Detect which cell encompasses the target text, then output its (X, Y) center coordinate. 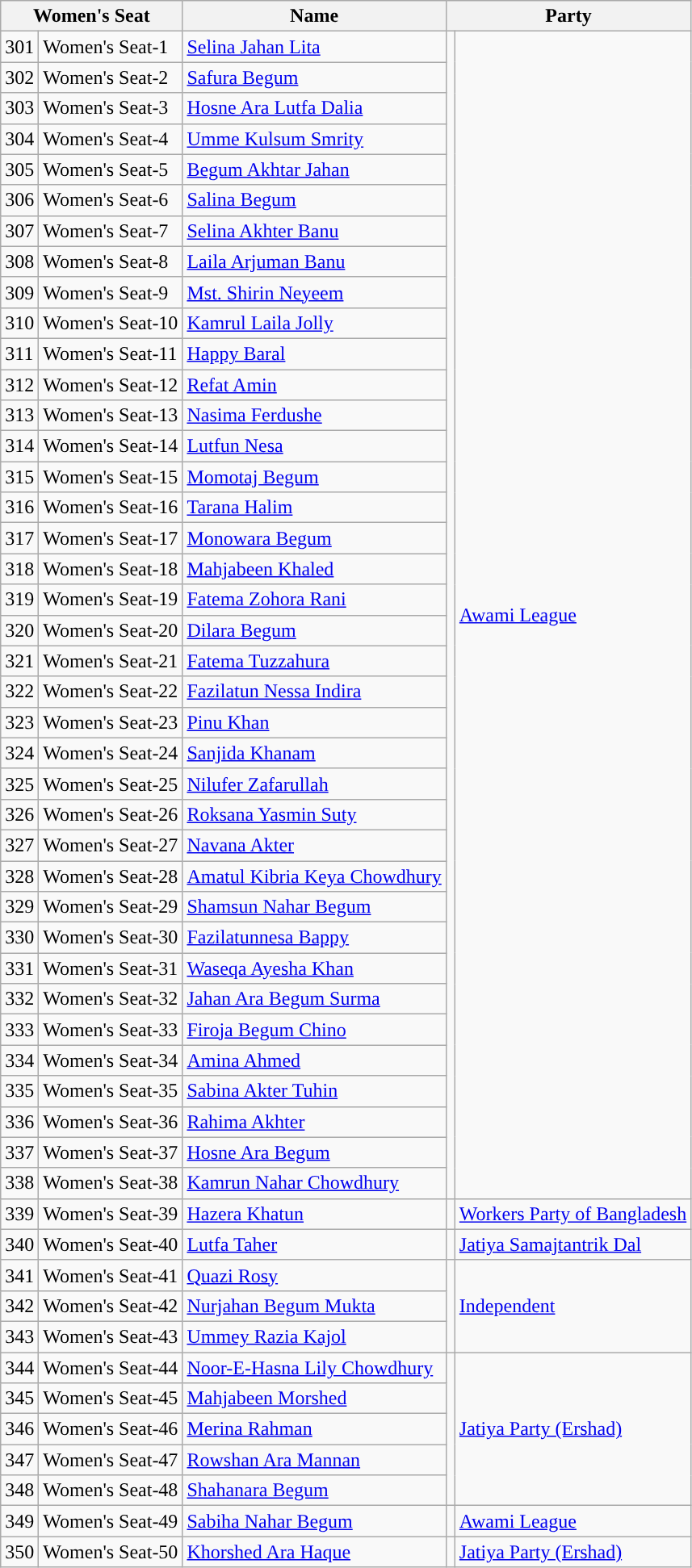
Ummey Razia Kajol (314, 1336)
Shamsun Nahar Begum (314, 907)
312 (19, 385)
Women's Seat-40 (111, 1244)
334 (19, 1060)
Khorshed Ara Haque (314, 1552)
346 (19, 1429)
Nurjahan Begum Mukta (314, 1306)
Mst. Shirin Neyeem (314, 292)
303 (19, 108)
Women's Seat-28 (111, 876)
Women's Seat-37 (111, 1152)
Women's Seat-38 (111, 1183)
Safura Begum (314, 77)
333 (19, 1030)
Women's Seat-11 (111, 353)
320 (19, 630)
Roksana Yasmin Suty (314, 814)
Women's Seat-25 (111, 784)
Umme Kulsum Smrity (314, 139)
Jatiya Samajtantrik Dal (572, 1244)
Women's Seat-32 (111, 999)
302 (19, 77)
337 (19, 1152)
Women's Seat (92, 16)
313 (19, 416)
324 (19, 753)
Women's Seat-8 (111, 261)
Women's Seat-36 (111, 1122)
349 (19, 1521)
344 (19, 1368)
Independent (572, 1306)
Jahan Ara Begum Surma (314, 999)
315 (19, 477)
Women's Seat-43 (111, 1336)
Women's Seat-5 (111, 169)
327 (19, 845)
319 (19, 600)
Women's Seat-12 (111, 385)
316 (19, 508)
304 (19, 139)
307 (19, 231)
Lutfa Taher (314, 1244)
325 (19, 784)
Kamrul Laila Jolly (314, 323)
Women's Seat-35 (111, 1091)
Women's Seat-29 (111, 907)
309 (19, 292)
Sabiha Nahar Begum (314, 1521)
321 (19, 661)
310 (19, 323)
341 (19, 1275)
305 (19, 169)
Laila Arjuman Banu (314, 261)
Women's Seat-20 (111, 630)
Women's Seat-39 (111, 1214)
350 (19, 1552)
328 (19, 876)
Women's Seat-33 (111, 1030)
330 (19, 938)
Rowshan Ara Mannan (314, 1460)
Kamrun Nahar Chowdhury (314, 1183)
Fazilatun Nessa Indira (314, 692)
Hosne Ara Lutfa Dalia (314, 108)
339 (19, 1214)
Women's Seat-44 (111, 1368)
Women's Seat-48 (111, 1491)
Women's Seat-18 (111, 569)
Women's Seat-15 (111, 477)
314 (19, 446)
332 (19, 999)
Sanjida Khanam (314, 753)
345 (19, 1399)
Fazilatunnesa Bappy (314, 938)
Women's Seat-30 (111, 938)
338 (19, 1183)
323 (19, 722)
347 (19, 1460)
Amatul Kibria Keya Chowdhury (314, 876)
Hazera Khatun (314, 1214)
318 (19, 569)
Women's Seat-19 (111, 600)
Quazi Rosy (314, 1275)
306 (19, 200)
Women's Seat-47 (111, 1460)
Dilara Begum (314, 630)
Women's Seat-42 (111, 1306)
Women's Seat-3 (111, 108)
Women's Seat-41 (111, 1275)
331 (19, 968)
Firoja Begum Chino (314, 1030)
Women's Seat-45 (111, 1399)
Lutfun Nesa (314, 446)
Momotaj Begum (314, 477)
301 (19, 47)
329 (19, 907)
317 (19, 538)
Women's Seat-21 (111, 661)
Workers Party of Bangladesh (572, 1214)
Women's Seat-2 (111, 77)
Women's Seat-31 (111, 968)
Fatema Tuzzahura (314, 661)
311 (19, 353)
Name (314, 16)
Monowara Begum (314, 538)
Women's Seat-6 (111, 200)
Selina Akhter Banu (314, 231)
Waseqa Ayesha Khan (314, 968)
Women's Seat-7 (111, 231)
Women's Seat-13 (111, 416)
335 (19, 1091)
Women's Seat-9 (111, 292)
Fatema Zohora Rani (314, 600)
Selina Jahan Lita (314, 47)
322 (19, 692)
Pinu Khan (314, 722)
Women's Seat-27 (111, 845)
Salina Begum (314, 200)
Women's Seat-49 (111, 1521)
Women's Seat-46 (111, 1429)
Amina Ahmed (314, 1060)
342 (19, 1306)
Women's Seat-34 (111, 1060)
Women's Seat-16 (111, 508)
Navana Akter (314, 845)
Rahima Akhter (314, 1122)
Women's Seat-1 (111, 47)
Party (568, 16)
Happy Baral (314, 353)
Women's Seat-4 (111, 139)
Women's Seat-14 (111, 446)
Begum Akhtar Jahan (314, 169)
Mahjabeen Morshed (314, 1399)
Hosne Ara Begum (314, 1152)
Women's Seat-10 (111, 323)
348 (19, 1491)
Sabina Akter Tuhin (314, 1091)
Shahanara Begum (314, 1491)
Women's Seat-24 (111, 753)
336 (19, 1122)
Mahjabeen Khaled (314, 569)
Nasima Ferdushe (314, 416)
Women's Seat-22 (111, 692)
Nilufer Zafarullah (314, 784)
Women's Seat-26 (111, 814)
340 (19, 1244)
Women's Seat-17 (111, 538)
Refat Amin (314, 385)
308 (19, 261)
Noor-E-Hasna Lily Chowdhury (314, 1368)
Merina Rahman (314, 1429)
Tarana Halim (314, 508)
326 (19, 814)
343 (19, 1336)
Women's Seat-50 (111, 1552)
Women's Seat-23 (111, 722)
